Return the (x, y) coordinate for the center point of the cell that contains the specified text.  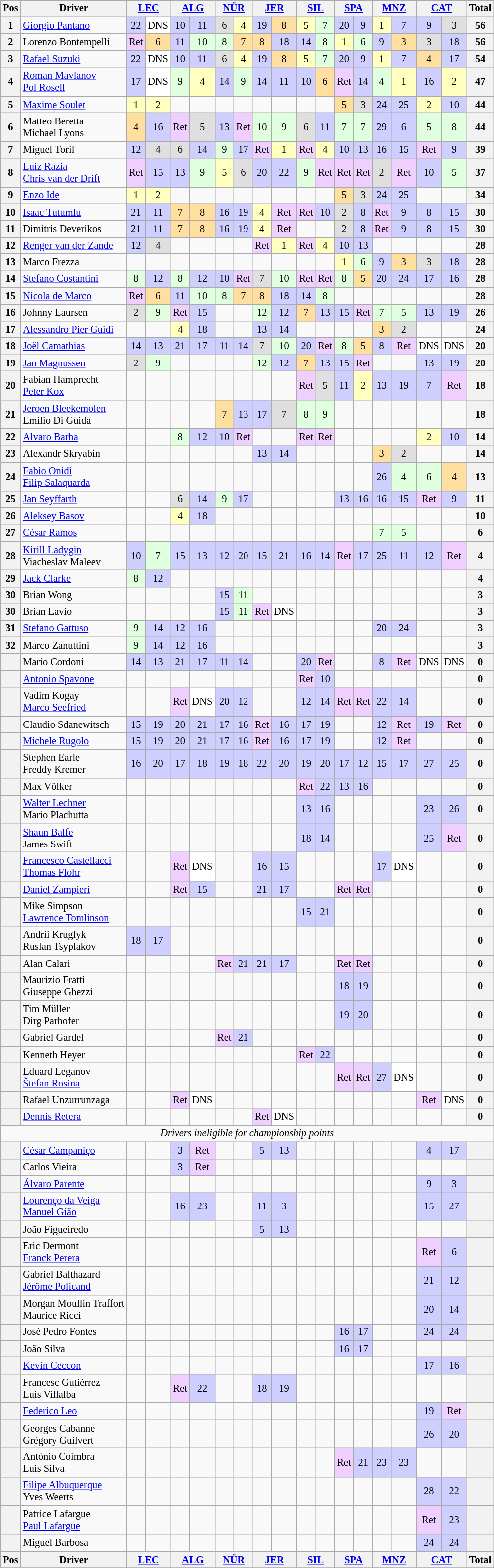
32 (10, 645)
Giorgio Pantano (74, 25)
João Figueiredo (74, 1229)
47 (480, 82)
Rafael Unzurrunzaga (74, 1100)
31 (10, 629)
Jeroen Bleekemolen Emilio Di Guida (74, 414)
Brian Lavio (74, 612)
39 (480, 150)
António Coimbra Luis Silva (74, 1463)
Jan Seyffarth (74, 499)
Andrii Kruglyk Ruslan Tsyplakov (74, 941)
Eduard Leganov Štefan Rosina (74, 1078)
Stefano Gattuso (74, 629)
Joël Camathias (74, 346)
Francesco Castellacci Thomas Flohr (74, 867)
Georges Cabanne Grégory Guilvert (74, 1434)
Isaac Tutumlu (74, 212)
Kenneth Heyer (74, 1055)
Jack Clarke (74, 579)
Stephen Earle Freddy Kremer (74, 764)
37 (480, 173)
Federico Leo (74, 1411)
Roman Mavlanov Pol Rosell (74, 82)
Filipe Albuquerque Yves Weerts (74, 1491)
Francesc Gutiérrez Luis Villalba (74, 1389)
Maurizio Fratti Giuseppe Ghezzi (74, 986)
34 (480, 196)
Alan Calari (74, 964)
César Campaniço (74, 1150)
Gabriel Balthazard Jérôme Policand (74, 1281)
Lourenço da Veiga Manuel Gião (74, 1206)
Walter Lechner Mario Plachutta (74, 810)
Max Völker (74, 787)
Gabriel Gardel (74, 1038)
Miguel Toril (74, 150)
Alvaro Barba (74, 437)
Stefano Costantini (74, 279)
João Silva (74, 1349)
Brian Wong (74, 595)
Aleksey Basov (74, 516)
Renger van der Zande (74, 246)
Fabio Onidi Filip Salaquarda (74, 477)
Alessandro Pier Guidi (74, 330)
César Ramos (74, 533)
Dimitris Deverikos (74, 229)
Marco Frezza (74, 262)
Tim Müller Dirg Parhofer (74, 1015)
Mario Cordoni (74, 662)
Antonio Spavone (74, 679)
Luiz Razia Chris van der Drift (74, 173)
Johnny Laursen (74, 313)
Maxime Soulet (74, 105)
Kevin Ceccon (74, 1366)
Álvaro Parente (74, 1184)
Jan Magnussen (74, 363)
54 (480, 59)
Michele Rugolo (74, 741)
Rafael Suzuki (74, 59)
Marco Zanuttini (74, 645)
Daniel Zampieri (74, 890)
Dennis Retera (74, 1117)
José Pedro Fontes (74, 1332)
Carlos Vieira (74, 1167)
Morgan Moullin Traffort Maurice Ricci (74, 1310)
Claudio Sdanewitsch (74, 724)
Fabian Hamprecht Peter Kox (74, 386)
Eric Dermont Franck Perera (74, 1252)
Lorenzo Bontempelli (74, 42)
Vadim Kogay Marco Seefried (74, 702)
Shaun Balfe James Swift (74, 838)
Miguel Barbosa (74, 1543)
Kirill Ladygin Viacheslav Maleev (74, 556)
Mike Simpson Lawrence Tomlinson (74, 912)
Drivers ineligible for championship points (247, 1134)
Patrice Lafargue Paul Lafargue (74, 1520)
Matteo Beretta Michael Lyons (74, 127)
Alexandr Skryabin (74, 454)
Nicola de Marco (74, 296)
Enzo Ide (74, 196)
